Find where the given text appears and provide that cell's center as [X, Y] coordinate. 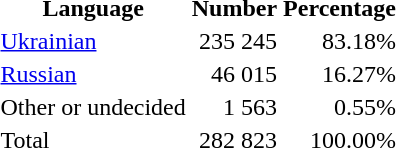
1 563 [234, 107]
235 245 [234, 41]
46 015 [234, 74]
